Scan for the cell matching the given text and deliver its (x, y) coordinate at center. 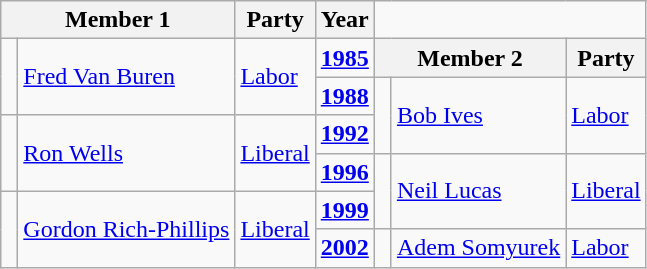
Member 2 (470, 58)
Neil Lucas (478, 191)
2002 (344, 248)
1992 (344, 134)
1999 (344, 210)
Gordon Rich-Phillips (126, 229)
Bob Ives (478, 115)
Member 1 (118, 20)
Year (344, 20)
1985 (344, 58)
1996 (344, 172)
1988 (344, 96)
Fred Van Buren (126, 77)
Adem Somyurek (478, 248)
Ron Wells (126, 153)
